Determine the [X, Y] coordinate at the center of the cell enclosing the given text.  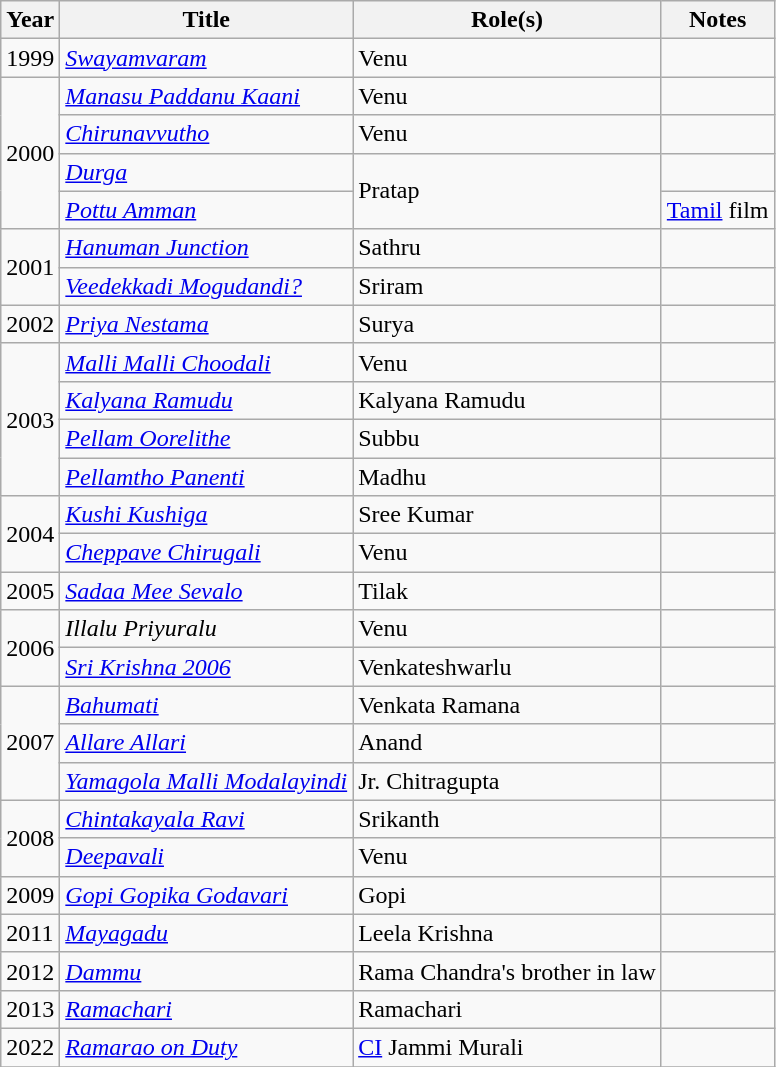
Tamil film [718, 210]
2000 [30, 153]
Bahumati [206, 705]
Tilak [508, 591]
Dammu [206, 971]
Mayagadu [206, 933]
Deepavali [206, 857]
2012 [30, 971]
Priya Nestama [206, 324]
Surya [508, 324]
Gopi Gopika Godavari [206, 895]
Malli Malli Choodali [206, 362]
CI Jammi Murali [508, 1047]
Sadaa Mee Sevalo [206, 591]
Pottu Amman [206, 210]
Allare Allari [206, 743]
Srikanth [508, 819]
Sri Krishna 2006 [206, 667]
1999 [30, 58]
2003 [30, 419]
Jr. Chitragupta [508, 781]
2005 [30, 591]
Swayamvaram [206, 58]
Chirunavvutho [206, 134]
Hanuman Junction [206, 248]
Veedekkadi Mogudandi? [206, 286]
Title [206, 20]
2006 [30, 648]
Yamagola Malli Modalayindi [206, 781]
2022 [30, 1047]
Kushi Kushiga [206, 515]
2011 [30, 933]
2001 [30, 267]
Pellam Oorelithe [206, 438]
Illalu Priyuralu [206, 629]
Rama Chandra's brother in law [508, 971]
Gopi [508, 895]
Subbu [508, 438]
2007 [30, 743]
2008 [30, 838]
Ramarao on Duty [206, 1047]
Sathru [508, 248]
Chintakayala Ravi [206, 819]
Notes [718, 20]
Sriram [508, 286]
Pratap [508, 191]
Manasu Paddanu Kaani [206, 96]
Leela Krishna [508, 933]
2013 [30, 1009]
2004 [30, 534]
Madhu [508, 477]
Year [30, 20]
Sree Kumar [508, 515]
Anand [508, 743]
Role(s) [508, 20]
2002 [30, 324]
Venkateshwarlu [508, 667]
2009 [30, 895]
Durga [206, 172]
Cheppave Chirugali [206, 553]
Pellamtho Panenti [206, 477]
Venkata Ramana [508, 705]
